Output the [x, y] coordinate of the center of the cell containing the given text.  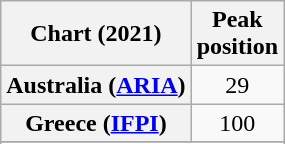
29 [237, 85]
100 [237, 123]
Peakposition [237, 34]
Chart (2021) [96, 34]
Australia (ARIA) [96, 85]
Greece (IFPI) [96, 123]
